Find where the given text appears and provide that cell's center as [x, y] coordinate. 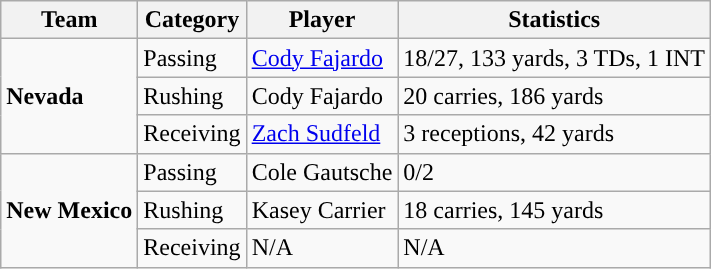
Nevada [70, 96]
0/2 [554, 172]
Category [192, 20]
18 carries, 145 yards [554, 210]
Statistics [554, 20]
Cole Gautsche [322, 172]
New Mexico [70, 210]
3 receptions, 42 yards [554, 134]
Player [322, 20]
18/27, 133 yards, 3 TDs, 1 INT [554, 58]
Zach Sudfeld [322, 134]
20 carries, 186 yards [554, 96]
Team [70, 20]
Kasey Carrier [322, 210]
